Identify which cell holds the provided text, then report its [X, Y] central coordinate. 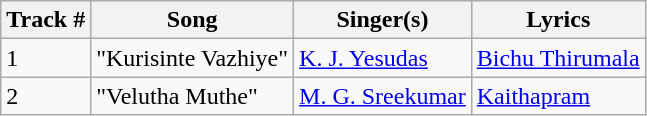
M. G. Sreekumar [383, 96]
Track # [46, 20]
1 [46, 58]
Lyrics [558, 20]
Song [192, 20]
Bichu Thirumala [558, 58]
2 [46, 96]
Singer(s) [383, 20]
"Velutha Muthe" [192, 96]
"Kurisinte Vazhiye" [192, 58]
K. J. Yesudas [383, 58]
Kaithapram [558, 96]
